Extract the [x, y] coordinate from the center of the cell holding the provided text.  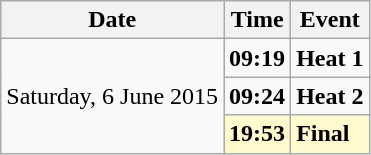
19:53 [258, 134]
Saturday, 6 June 2015 [112, 96]
Date [112, 20]
Final [330, 134]
Time [258, 20]
Heat 1 [330, 58]
Event [330, 20]
Heat 2 [330, 96]
09:24 [258, 96]
09:19 [258, 58]
